Pinpoint the cell where the given text exists, returning its (x, y) midpoint coordinate. 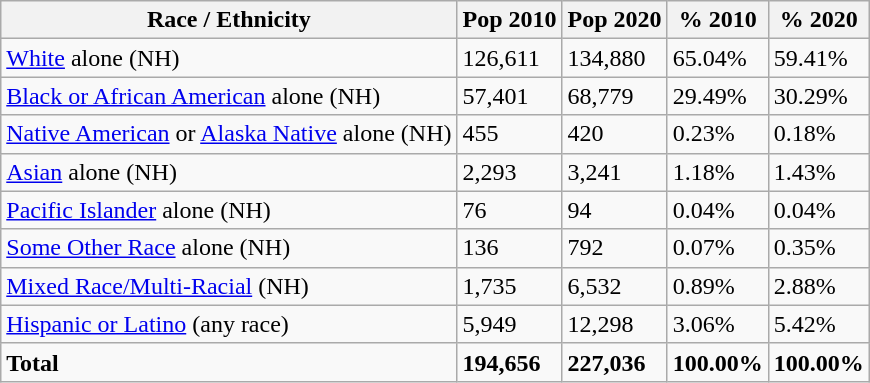
126,611 (510, 58)
White alone (NH) (229, 58)
420 (614, 134)
Asian alone (NH) (229, 172)
Pacific Islander alone (NH) (229, 210)
Native American or Alaska Native alone (NH) (229, 134)
30.29% (818, 96)
1.18% (718, 172)
68,779 (614, 96)
29.49% (718, 96)
3.06% (718, 324)
1.43% (818, 172)
0.89% (718, 286)
57,401 (510, 96)
2.88% (818, 286)
6,532 (614, 286)
Pop 2020 (614, 20)
59.41% (818, 58)
Race / Ethnicity (229, 20)
65.04% (718, 58)
Mixed Race/Multi-Racial (NH) (229, 286)
% 2020 (818, 20)
0.35% (818, 248)
194,656 (510, 362)
134,880 (614, 58)
Black or African American alone (NH) (229, 96)
136 (510, 248)
Some Other Race alone (NH) (229, 248)
94 (614, 210)
5,949 (510, 324)
3,241 (614, 172)
455 (510, 134)
5.42% (818, 324)
Hispanic or Latino (any race) (229, 324)
0.07% (718, 248)
12,298 (614, 324)
0.18% (818, 134)
2,293 (510, 172)
792 (614, 248)
227,036 (614, 362)
% 2010 (718, 20)
1,735 (510, 286)
0.23% (718, 134)
Total (229, 362)
76 (510, 210)
Pop 2010 (510, 20)
